Provide the [X, Y] coordinate of the cell's center where the given text is located.  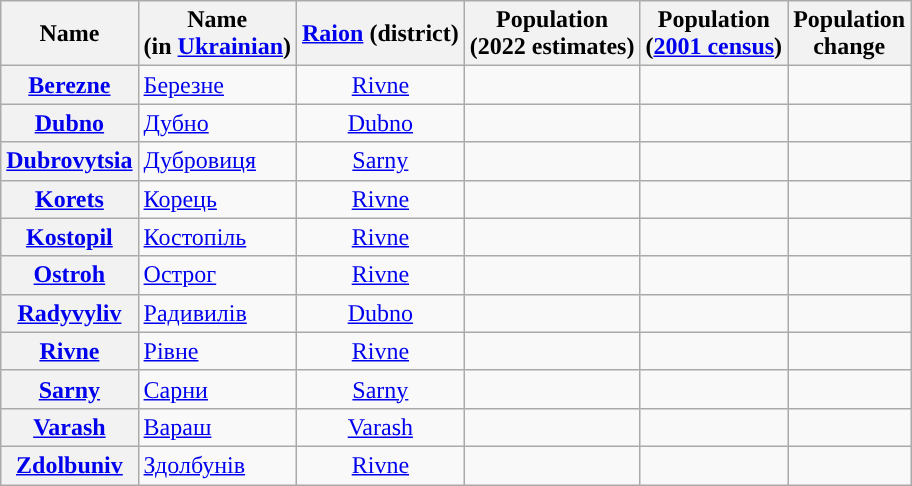
Name [70, 34]
Здолбунів [217, 465]
Вараш [217, 427]
Population(2001 census) [714, 34]
Березне [217, 85]
Kostopil [70, 237]
Korets [70, 199]
Zdolbuniv [70, 465]
Populationchange [850, 34]
Острог [217, 275]
Berezne [70, 85]
Дубровиця [217, 161]
Ostroh [70, 275]
Radyvyliv [70, 313]
Рівне [217, 351]
Костопіль [217, 237]
Радивилів [217, 313]
Dubrovytsia [70, 161]
Корець [217, 199]
Population(2022 estimates) [552, 34]
Сарни [217, 389]
Дубно [217, 123]
Raion (district) [381, 34]
Name(in Ukrainian) [217, 34]
